Return [x, y] of the center of cell containing provided text 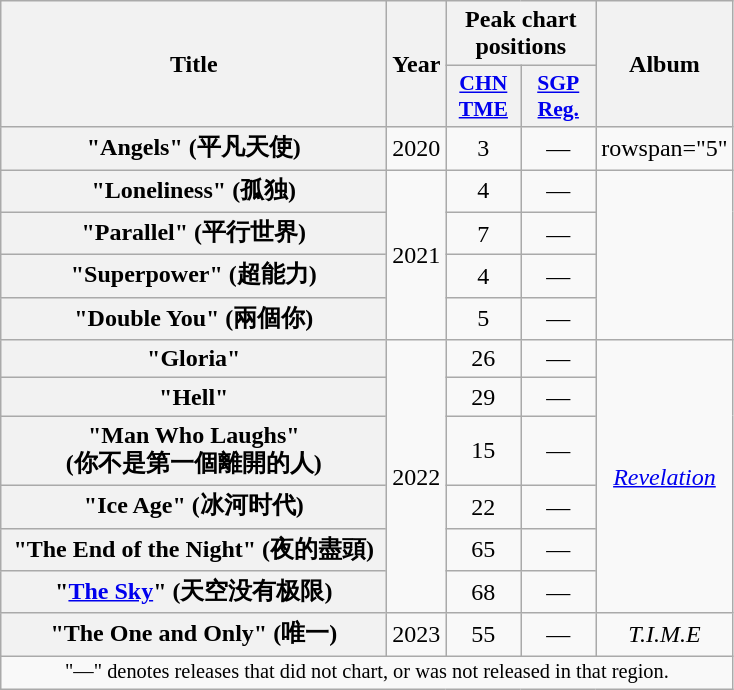
26 [484, 359]
5 [484, 318]
"The End of the Night" (夜的盡頭) [194, 550]
"Man Who Laughs"(你不是第一個離開的人) [194, 451]
68 [484, 592]
65 [484, 550]
"Angels" (平凡天使) [194, 148]
2021 [416, 255]
Title [194, 64]
"Parallel" (平行世界) [194, 234]
"Loneliness" (孤独) [194, 192]
"Superpower" (超能力) [194, 276]
"The One and Only" (唯一) [194, 634]
"—" denotes releases that did not chart, or was not released in that region. [367, 673]
7 [484, 234]
"Double You" (兩個你) [194, 318]
Revelation [665, 476]
Year [416, 64]
rowspan="5" [665, 148]
Peak chart positions [521, 34]
"Gloria" [194, 359]
2022 [416, 476]
CHN TME [484, 96]
3 [484, 148]
T.I.M.E [665, 634]
Album [665, 64]
SGP Reg. [558, 96]
22 [484, 506]
"The Sky" (天空没有极限) [194, 592]
29 [484, 397]
"Ice Age" (冰河时代) [194, 506]
55 [484, 634]
15 [484, 451]
"Hell" [194, 397]
2020 [416, 148]
2023 [416, 634]
